Provide the (x, y) coordinate of the cell's center where the given text is located.  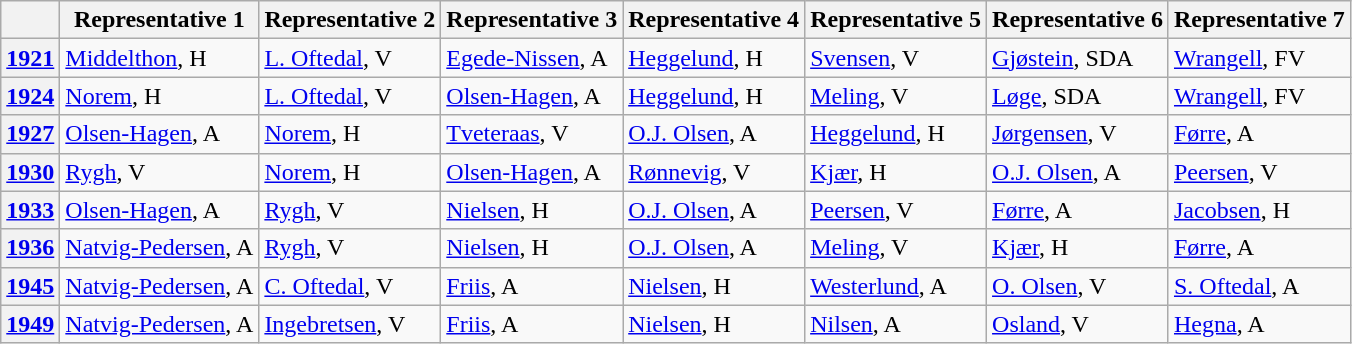
Nilsen, A (896, 324)
Tveteraas, V (532, 134)
Løge, SDA (1078, 96)
1921 (30, 58)
Representative 1 (160, 20)
Representative 6 (1078, 20)
Svensen, V (896, 58)
1945 (30, 286)
Jacobsen, H (1259, 210)
Representative 7 (1259, 20)
1936 (30, 248)
Representative 5 (896, 20)
Representative 4 (714, 20)
Middelthon, H (160, 58)
S. Oftedal, A (1259, 286)
1930 (30, 172)
Rønnevig, V (714, 172)
1933 (30, 210)
Jørgensen, V (1078, 134)
Ingebretsen, V (350, 324)
Representative 2 (350, 20)
1949 (30, 324)
Gjøstein, SDA (1078, 58)
Egede-Nissen, A (532, 58)
Hegna, A (1259, 324)
Westerlund, A (896, 286)
Osland, V (1078, 324)
Representative 3 (532, 20)
1924 (30, 96)
O. Olsen, V (1078, 286)
C. Oftedal, V (350, 286)
1927 (30, 134)
